Determine the (x, y) coordinate at the center of the cell enclosing the given text.  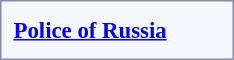
Police of Russia (90, 30)
